Scan for the cell matching the given text and deliver its (x, y) coordinate at center. 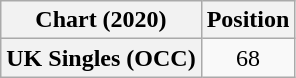
68 (248, 58)
Position (248, 20)
UK Singles (OCC) (101, 58)
Chart (2020) (101, 20)
